Provide the [x, y] coordinate of the cell's center where the given text is located.  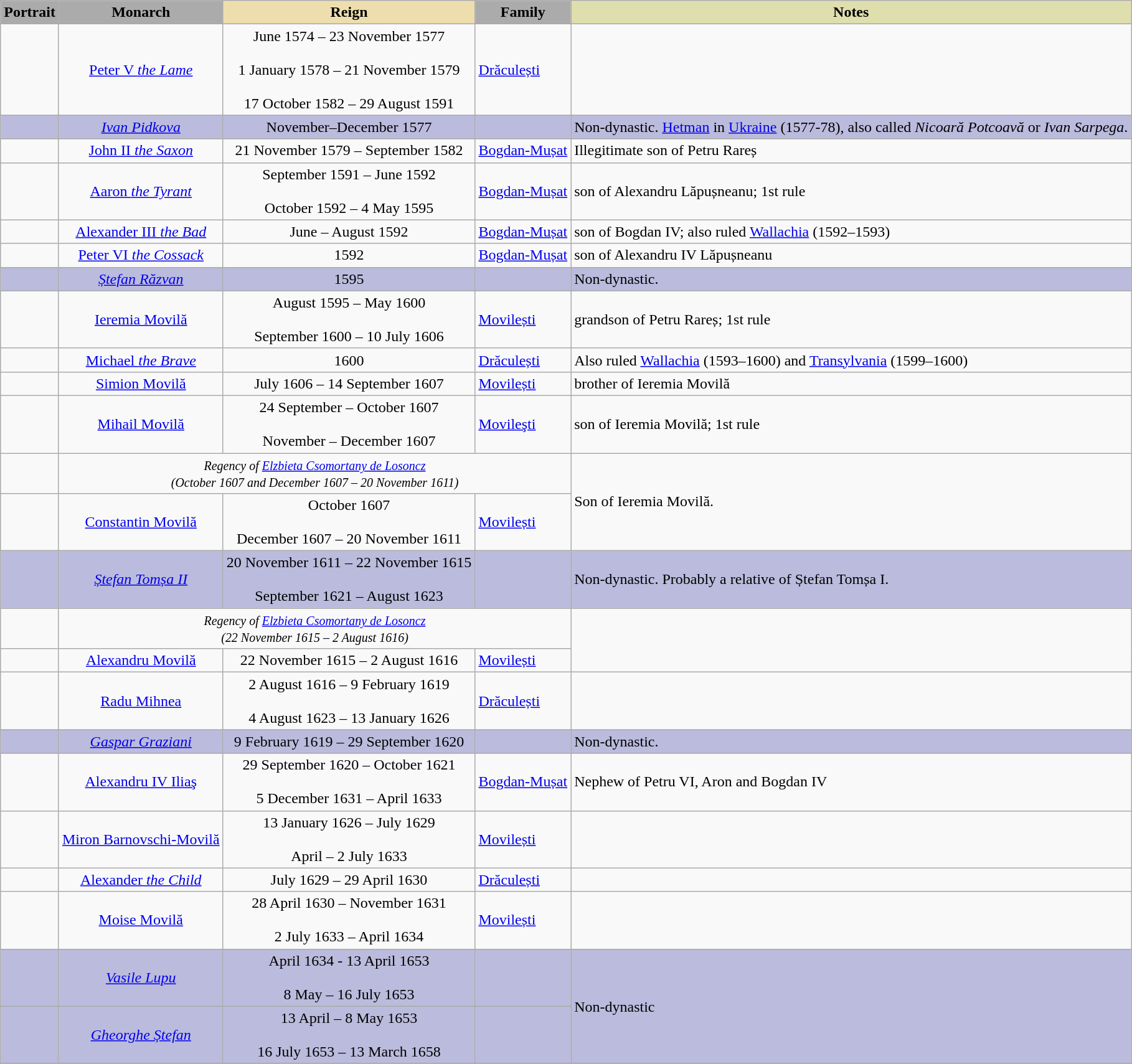
July 1629 – 29 April 1630 [349, 880]
Non-dynastic [851, 1006]
grandson of Petru Rareș; 1st rule [851, 319]
Radu Mihnea [141, 701]
Alexandru Movilă [141, 661]
Notes [851, 12]
Non-dynastic. Hetman in Ukraine (1577-78), also called Nicoară Potcoavă or Ivan Sarpega. [851, 127]
Simion Movilă [141, 384]
July 1606 – 14 September 1607 [349, 384]
29 September 1620 – October 16215 December 1631 – April 1633 [349, 782]
13 April – 8 May 165316 July 1653 – 13 March 1658 [349, 1035]
October 1607December 1607 – 20 November 1611 [349, 522]
Nephew of Petru VI, Aron and Bogdan IV [851, 782]
Mihail Movilă [141, 424]
Reign [349, 12]
Michael the Brave [141, 360]
13 January 1626 – July 1629April – 2 July 1633 [349, 839]
son of Bogdan IV; also ruled Wallachia (1592–1593) [851, 232]
Alexandru IV Iliaş [141, 782]
Regency of Elzbieta Csomortany de Losoncz(22 November 1615 – 2 August 1616) [314, 629]
Gheorghe Ștefan [141, 1035]
June 1574 – 23 November 15771 January 1578 – 21 November 157917 October 1582 – 29 August 1591 [349, 70]
November–December 1577 [349, 127]
Ștefan Tomșa II [141, 580]
Also ruled Wallachia (1593–1600) and Transylvania (1599–1600) [851, 360]
son of Alexandru Lăpușneanu; 1st rule [851, 191]
20 November 1611 – 22 November 1615September 1621 – August 1623 [349, 580]
1600 [349, 360]
1592 [349, 255]
son of Alexandru IV Lăpușneanu [851, 255]
Ștefan Răzvan [141, 279]
Miron Barnovschi-Movilă [141, 839]
21 November 1579 – September 1582 [349, 151]
August 1595 – May 1600September 1600 – 10 July 1606 [349, 319]
Illegitimate son of Petru Rareș [851, 151]
Alexander the Child [141, 880]
brother of Ieremia Movilă [851, 384]
September 1591 – June 1592October 1592 – 4 May 1595 [349, 191]
Son of Ieremia Movilă. [851, 502]
Moise Movilă [141, 920]
Portrait [30, 12]
Peter V the Lame [141, 70]
Constantin Movilă [141, 522]
Non-dynastic. Probably a relative of Ștefan Tomșa I. [851, 580]
22 November 1615 – 2 August 1616 [349, 661]
John II the Saxon [141, 151]
son of Ieremia Movilă; 1st rule [851, 424]
2 August 1616 – 9 February 16194 August 1623 – 13 January 1626 [349, 701]
Monarch [141, 12]
Peter VI the Cossack [141, 255]
9 February 1619 – 29 September 1620 [349, 742]
Vasile Lupu [141, 977]
28 April 1630 – November 16312 July 1633 – April 1634 [349, 920]
24 September – October 1607November – December 1607 [349, 424]
1595 [349, 279]
April 1634 - 13 April 16538 May – 16 July 1653 [349, 977]
June – August 1592 [349, 232]
Gaspar Graziani [141, 742]
Family [523, 12]
Movileşti [523, 424]
Ivan Pidkova [141, 127]
Ieremia Movilă [141, 319]
Regency of Elzbieta Csomortany de Losoncz(October 1607 and December 1607 – 20 November 1611) [314, 473]
Alexander III the Bad [141, 232]
Aaron the Tyrant [141, 191]
